Identify which cell holds the provided text, then report its [X, Y] central coordinate. 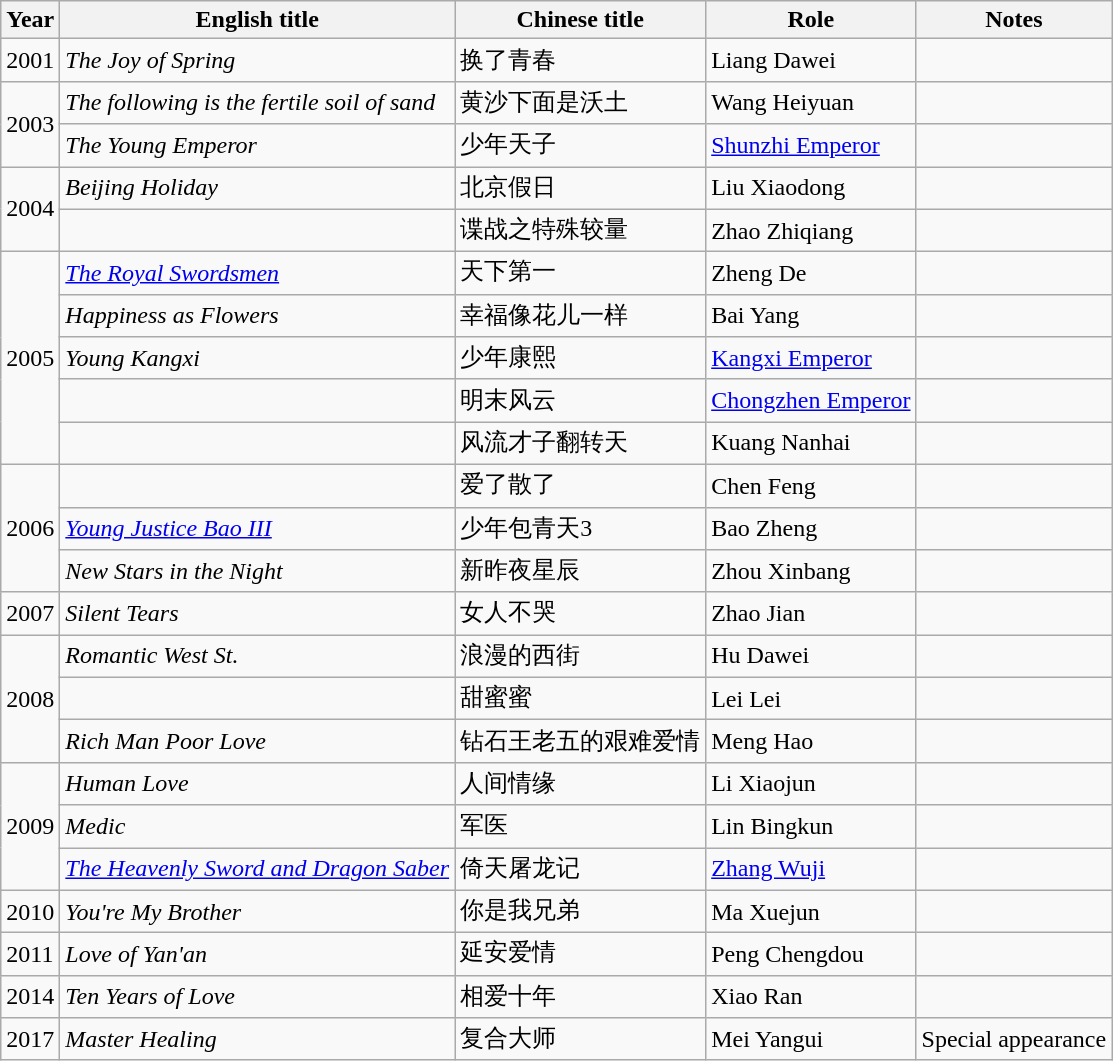
Role [811, 20]
少年包青天3 [580, 528]
Peng Chengdou [811, 954]
Beijing Holiday [258, 188]
Silent Tears [258, 614]
Zhao Jian [811, 614]
Medic [258, 826]
Li Xiaojun [811, 784]
延安爱情 [580, 954]
浪漫的西街 [580, 656]
倚天屠龙记 [580, 870]
甜蜜蜜 [580, 698]
The Joy of Spring [258, 60]
Lin Bingkun [811, 826]
Special appearance [1014, 1040]
Zheng De [811, 274]
Chongzhen Emperor [811, 400]
Zhao Zhiqiang [811, 230]
Xiao Ran [811, 996]
You're My Brother [258, 912]
Meng Hao [811, 742]
少年天子 [580, 146]
2009 [30, 826]
谍战之特殊较量 [580, 230]
Bao Zheng [811, 528]
Chen Feng [811, 486]
Hu Dawei [811, 656]
2014 [30, 996]
The Heavenly Sword and Dragon Saber [258, 870]
相爱十年 [580, 996]
The following is the fertile soil of sand [258, 102]
2017 [30, 1040]
2008 [30, 699]
Chinese title [580, 20]
Wang Heiyuan [811, 102]
Bai Yang [811, 316]
2007 [30, 614]
Rich Man Poor Love [258, 742]
English title [258, 20]
2004 [30, 208]
Human Love [258, 784]
Zhou Xinbang [811, 572]
钻石王老五的艰难爱情 [580, 742]
Young Kangxi [258, 358]
军医 [580, 826]
Love of Yan'an [258, 954]
换了青春 [580, 60]
Ma Xuejun [811, 912]
明末风云 [580, 400]
The Young Emperor [258, 146]
人间情缘 [580, 784]
The Royal Swordsmen [258, 274]
Notes [1014, 20]
风流才子翻转天 [580, 444]
2010 [30, 912]
天下第一 [580, 274]
Mei Yangui [811, 1040]
Young Justice Bao III [258, 528]
Zhang Wuji [811, 870]
2003 [30, 124]
2005 [30, 358]
Kangxi Emperor [811, 358]
复合大师 [580, 1040]
少年康熙 [580, 358]
2001 [30, 60]
Lei Lei [811, 698]
Liang Dawei [811, 60]
Master Healing [258, 1040]
Kuang Nanhai [811, 444]
2011 [30, 954]
黄沙下面是沃土 [580, 102]
2006 [30, 528]
爱了散了 [580, 486]
New Stars in the Night [258, 572]
女人不哭 [580, 614]
Shunzhi Emperor [811, 146]
Happiness as Flowers [258, 316]
北京假日 [580, 188]
Ten Years of Love [258, 996]
Liu Xiaodong [811, 188]
幸福像花儿一样 [580, 316]
Year [30, 20]
Romantic West St. [258, 656]
你是我兄弟 [580, 912]
新昨夜星辰 [580, 572]
